Identify which cell holds the provided text, then report its [X, Y] central coordinate. 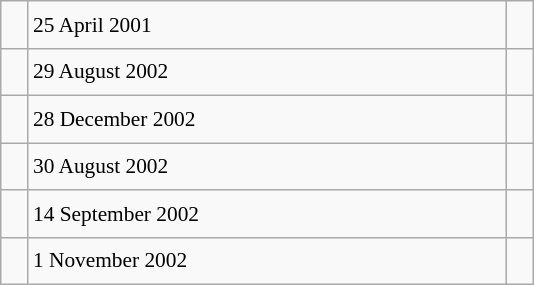
14 September 2002 [267, 214]
28 December 2002 [267, 120]
29 August 2002 [267, 72]
25 April 2001 [267, 24]
30 August 2002 [267, 166]
1 November 2002 [267, 260]
